Scan for the cell matching the given text and deliver its (X, Y) coordinate at center. 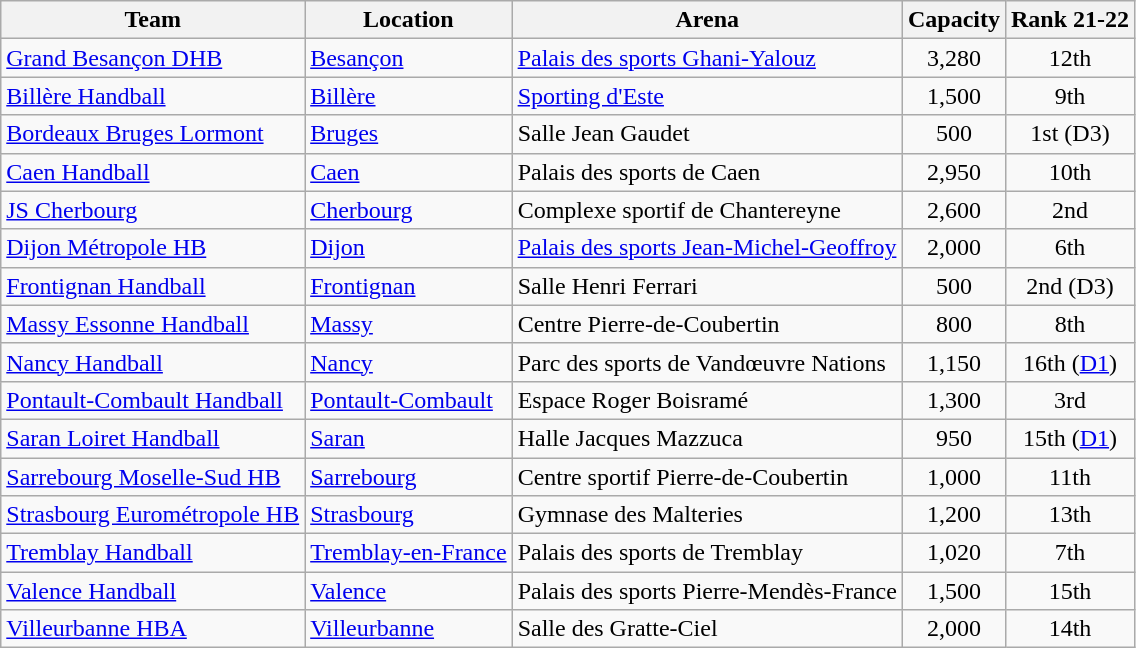
Saran (408, 438)
Rank 21-22 (1070, 20)
Palais des sports Pierre-Mendès-France (707, 591)
Sarrebourg (408, 477)
Salle des Gratte-Ciel (707, 629)
Palais des sports Jean-Michel-Geoffroy (707, 248)
Centre Pierre-de-Coubertin (707, 324)
Strasbourg (408, 515)
9th (1070, 96)
Dijon (408, 248)
8th (1070, 324)
13th (1070, 515)
Massy Essonne Handball (153, 324)
Palais des sports Ghani-Yalouz (707, 58)
Gymnase des Malteries (707, 515)
Complexe sportif de Chantereyne (707, 210)
2nd (1070, 210)
10th (1070, 172)
Capacity (954, 20)
Villeurbanne (408, 629)
Valence Handball (153, 591)
11th (1070, 477)
Billère Handball (153, 96)
12th (1070, 58)
Dijon Métropole HB (153, 248)
1,000 (954, 477)
Arena (707, 20)
Tremblay Handball (153, 553)
Salle Jean Gaudet (707, 134)
6th (1070, 248)
1,200 (954, 515)
Caen Handball (153, 172)
Caen (408, 172)
Location (408, 20)
950 (954, 438)
Sporting d'Este (707, 96)
2nd (D3) (1070, 286)
Frontignan Handball (153, 286)
Salle Henri Ferrari (707, 286)
800 (954, 324)
Besançon (408, 58)
Palais des sports de Tremblay (707, 553)
1,020 (954, 553)
Team (153, 20)
1st (D3) (1070, 134)
16th (D1) (1070, 362)
Bordeaux Bruges Lormont (153, 134)
3,280 (954, 58)
1,300 (954, 400)
Villeurbanne HBA (153, 629)
Bruges (408, 134)
14th (1070, 629)
Strasbourg Eurométropole HB (153, 515)
Frontignan (408, 286)
Massy (408, 324)
Nancy Handball (153, 362)
Halle Jacques Mazzuca (707, 438)
Nancy (408, 362)
Valence (408, 591)
Cherbourg (408, 210)
15th (D1) (1070, 438)
Centre sportif Pierre-de-Coubertin (707, 477)
Tremblay-en-France (408, 553)
Billère (408, 96)
1,150 (954, 362)
Pontault-Combault Handball (153, 400)
JS Cherbourg (153, 210)
2,600 (954, 210)
Grand Besançon DHB (153, 58)
7th (1070, 553)
Pontault-Combault (408, 400)
Palais des sports de Caen (707, 172)
3rd (1070, 400)
2,950 (954, 172)
Espace Roger Boisramé (707, 400)
Saran Loiret Handball (153, 438)
Parc des sports de Vandœuvre Nations (707, 362)
Sarrebourg Moselle-Sud HB (153, 477)
15th (1070, 591)
